Find where the given text appears and provide that cell's center as [x, y] coordinate. 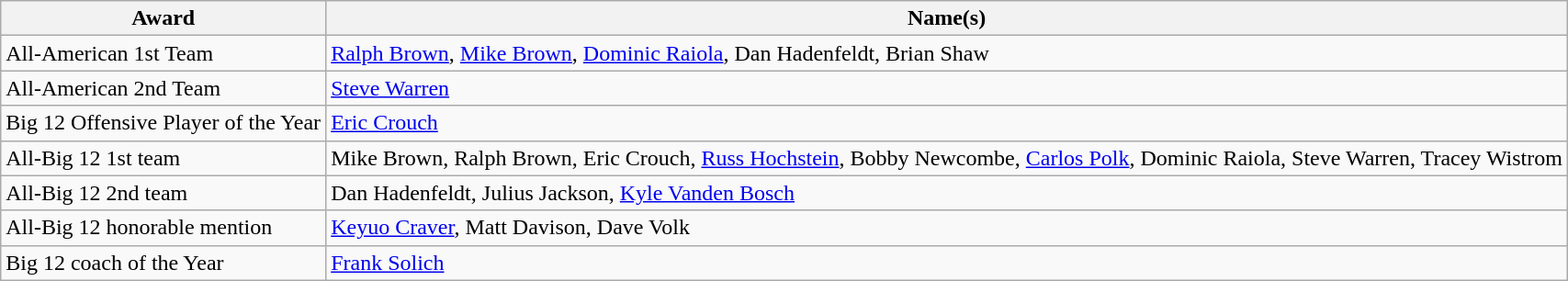
Mike Brown, Ralph Brown, Eric Crouch, Russ Hochstein, Bobby Newcombe, Carlos Polk, Dominic Raiola, Steve Warren, Tracey Wistrom [947, 158]
All-American 1st Team [164, 53]
Frank Solich [947, 263]
All-American 2nd Team [164, 88]
All-Big 12 honorable mention [164, 228]
Big 12 Offensive Player of the Year [164, 123]
Steve Warren [947, 88]
Keyuo Craver, Matt Davison, Dave Volk [947, 228]
Award [164, 18]
All-Big 12 2nd team [164, 193]
Dan Hadenfeldt, Julius Jackson, Kyle Vanden Bosch [947, 193]
Eric Crouch [947, 123]
All-Big 12 1st team [164, 158]
Big 12 coach of the Year [164, 263]
Ralph Brown, Mike Brown, Dominic Raiola, Dan Hadenfeldt, Brian Shaw [947, 53]
Name(s) [947, 18]
